Capture the cell that displays the provided text and extract its [x, y] central coordinate. 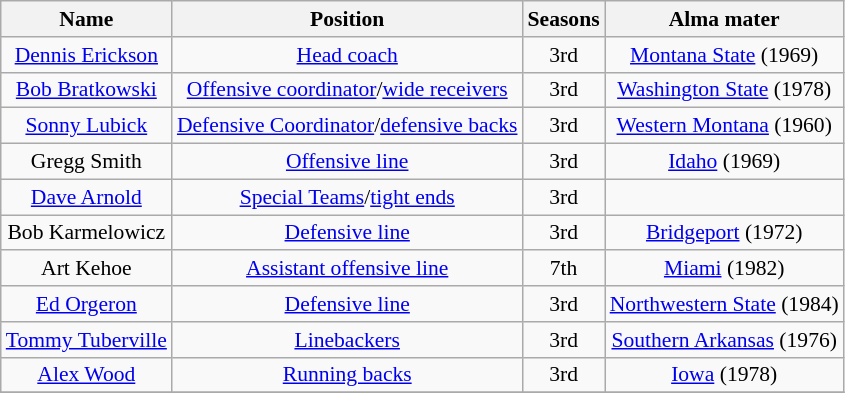
Washington State (1978) [724, 90]
Miami (1982) [724, 269]
Bob Karmelowicz [86, 233]
Dennis Erickson [86, 55]
Head coach [348, 55]
Offensive line [348, 162]
Alma mater [724, 19]
Iowa (1978) [724, 375]
Linebackers [348, 340]
Position [348, 19]
Special Teams/tight ends [348, 197]
Northwestern State (1984) [724, 304]
Southern Arkansas (1976) [724, 340]
Running backs [348, 375]
Western Montana (1960) [724, 126]
Alex Wood [86, 375]
Tommy Tuberville [86, 340]
Dave Arnold [86, 197]
Sonny Lubick [86, 126]
Gregg Smith [86, 162]
Ed Orgeron [86, 304]
Idaho (1969) [724, 162]
Defensive Coordinator/defensive backs [348, 126]
7th [564, 269]
Bob Bratkowski [86, 90]
Name [86, 19]
Art Kehoe [86, 269]
Bridgeport (1972) [724, 233]
Assistant offensive line [348, 269]
Seasons [564, 19]
Montana State (1969) [724, 55]
Offensive coordinator/wide receivers [348, 90]
